Locate the cell with the specified text and output its (X, Y) center coordinate. 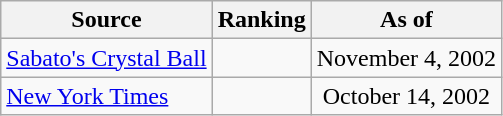
As of (406, 20)
New York Times (106, 96)
October 14, 2002 (406, 96)
Ranking (262, 20)
November 4, 2002 (406, 58)
Source (106, 20)
Sabato's Crystal Ball (106, 58)
